Detect which cell encompasses the target text, then output its (x, y) center coordinate. 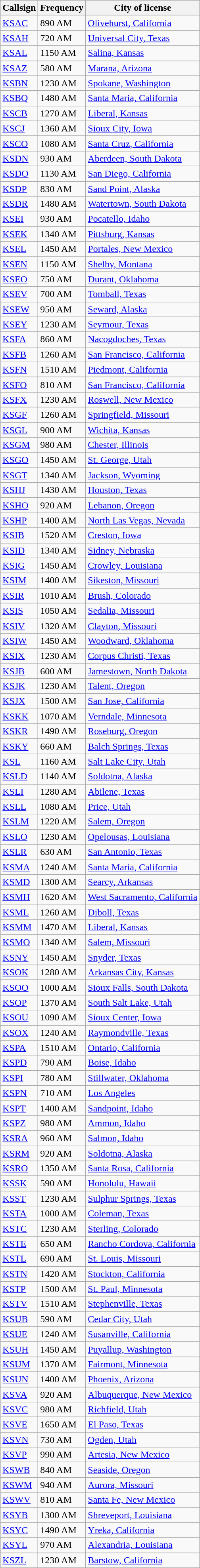
1140 AM (62, 776)
KSJB (19, 671)
Coleman, Texas (143, 1214)
690 AM (62, 1259)
970 AM (62, 1545)
Piedmont, California (143, 369)
KSIS (19, 611)
600 AM (62, 671)
Ontario, California (143, 1048)
KSRM (19, 1153)
Santa Rosa, California (143, 1168)
KSKR (19, 731)
KSOO (19, 988)
El Paso, Texas (143, 1425)
Searcy, Arkansas (143, 882)
1650 AM (62, 1425)
KSPA (19, 1048)
KSBQ (19, 98)
KSFB (19, 354)
KSEN (19, 264)
Nacogdoches, Texas (143, 339)
950 AM (62, 309)
Opelousas, Louisiana (143, 837)
KSMO (19, 942)
KSPI (19, 1078)
1520 AM (62, 535)
Stephenville, Texas (143, 1304)
Lebanon, Oregon (143, 505)
KSVP (19, 1455)
Phoenix, Arizona (143, 1379)
1010 AM (62, 596)
890 AM (62, 23)
Stillwater, Oklahoma (143, 1078)
Arkansas City, Kansas (143, 972)
KSHP (19, 520)
Callsign (19, 8)
KSWM (19, 1485)
KSDN (19, 158)
KSHO (19, 505)
KSEK (19, 234)
580 AM (62, 68)
KSTN (19, 1274)
Yreka, California (143, 1530)
KSIR (19, 596)
KSUM (19, 1364)
1090 AM (62, 1018)
KSLR (19, 852)
North Las Vegas, Nevada (143, 520)
Diboll, Texas (143, 912)
KSAH (19, 38)
Aurora, Missouri (143, 1485)
Fairmont, Minnesota (143, 1364)
St. George, Utah (143, 460)
KSPD (19, 1063)
Boise, Idaho (143, 1063)
Abilene, Texas (143, 792)
Santa Cruz, California (143, 143)
Salt Lake City, Utah (143, 761)
KSSK (19, 1184)
KSAZ (19, 68)
KSMH (19, 897)
KSMM (19, 927)
Crowley, Louisiana (143, 565)
Salmon, Idaho (143, 1138)
KSNY (19, 957)
KSKY (19, 746)
Spokane, Washington (143, 83)
Roseburg, Oregon (143, 731)
1130 AM (62, 173)
San Diego, California (143, 173)
Susanville, California (143, 1334)
KSOP (19, 1003)
KSJX (19, 701)
KSIB (19, 535)
KSCO (19, 143)
West Sacramento, California (143, 897)
KSZL (19, 1560)
KSL (19, 761)
Clayton, Missouri (143, 626)
Salina, Kansas (143, 53)
KSOU (19, 1018)
Durant, Oklahoma (143, 279)
KSTP (19, 1289)
Barstow, California (143, 1560)
KSUH (19, 1349)
KSHJ (19, 490)
Sandpoint, Idaho (143, 1108)
KSUE (19, 1334)
KSWV (19, 1500)
KSGL (19, 430)
KSKK (19, 716)
900 AM (62, 430)
Seaside, Oregon (143, 1470)
1620 AM (62, 897)
Ogden, Utah (143, 1440)
Rancho Cordova, California (143, 1244)
990 AM (62, 1455)
KSFX (19, 400)
Sterling, Colorado (143, 1229)
KSLM (19, 822)
KSWB (19, 1470)
St. Paul, Minnesota (143, 1289)
Sioux City, Iowa (143, 128)
KSFO (19, 384)
San Jose, California (143, 701)
Richfield, Utah (143, 1410)
1350 AM (62, 1168)
Olivehurst, California (143, 23)
Santa Fe, New Mexico (143, 1500)
KSUN (19, 1379)
Stockton, California (143, 1274)
KSDR (19, 204)
Sulphur Springs, Texas (143, 1199)
KSTL (19, 1259)
KSGO (19, 460)
Aberdeen, South Dakota (143, 158)
KSIG (19, 565)
KSIV (19, 626)
Puyallup, Washington (143, 1349)
Watertown, South Dakota (143, 204)
KSTC (19, 1229)
KSLO (19, 837)
780 AM (62, 1078)
Price, Utah (143, 807)
KSIX (19, 656)
KSRO (19, 1168)
KSMA (19, 867)
Springfield, Missouri (143, 415)
Jamestown, North Dakota (143, 671)
Marana, Arizona (143, 68)
Universal City, Texas (143, 38)
Pocatello, Idaho (143, 219)
KSVE (19, 1425)
Cedar City, Utah (143, 1319)
Shelby, Montana (143, 264)
Jackson, Wyoming (143, 475)
City of license (143, 8)
1220 AM (62, 822)
960 AM (62, 1138)
Sioux Falls, South Dakota (143, 988)
Salem, Missouri (143, 942)
KSIM (19, 580)
KSOK (19, 972)
KSFA (19, 339)
KSFN (19, 369)
Sikeston, Missouri (143, 580)
KSLD (19, 776)
1430 AM (62, 490)
790 AM (62, 1063)
1420 AM (62, 1274)
KSPT (19, 1108)
KSID (19, 550)
Pittsburg, Kansas (143, 234)
KSVC (19, 1410)
KSDP (19, 189)
Artesia, New Mexico (143, 1455)
630 AM (62, 852)
650 AM (62, 1244)
KSAC (19, 23)
940 AM (62, 1485)
Talent, Oregon (143, 686)
Frequency (62, 8)
Houston, Texas (143, 490)
KSLI (19, 792)
Raymondville, Texas (143, 1033)
Honolulu, Hawaii (143, 1184)
KSEO (19, 279)
KSYL (19, 1545)
1360 AM (62, 128)
Creston, Iowa (143, 535)
KSAL (19, 53)
Tomball, Texas (143, 294)
KSEL (19, 249)
KSGM (19, 445)
KSMD (19, 882)
KSEV (19, 294)
KSPN (19, 1093)
1270 AM (62, 113)
1470 AM (62, 927)
KSTA (19, 1214)
KSRA (19, 1138)
Chester, Illinois (143, 445)
KSGF (19, 415)
KSYB (19, 1515)
KSDO (19, 173)
1320 AM (62, 626)
KSVA (19, 1394)
KSBN (19, 83)
Wichita, Kansas (143, 430)
860 AM (62, 339)
Roswell, New Mexico (143, 400)
KSPZ (19, 1123)
KSML (19, 912)
KSIW (19, 641)
KSEW (19, 309)
KSVN (19, 1440)
Ammon, Idaho (143, 1123)
Los Angeles (143, 1093)
KSGT (19, 475)
Portales, New Mexico (143, 249)
Snyder, Texas (143, 957)
KSCJ (19, 128)
Salem, Oregon (143, 822)
Sioux Center, Iowa (143, 1018)
660 AM (62, 746)
Corpus Christi, Texas (143, 656)
Seward, Alaska (143, 309)
730 AM (62, 1440)
Woodward, Oklahoma (143, 641)
KSTE (19, 1244)
1160 AM (62, 761)
710 AM (62, 1093)
720 AM (62, 38)
KSLL (19, 807)
Sand Point, Alaska (143, 189)
Verndale, Minnesota (143, 716)
750 AM (62, 279)
Shreveport, Louisiana (143, 1515)
KSYC (19, 1530)
South Salt Lake, Utah (143, 1003)
KSUB (19, 1319)
Albuquerque, New Mexico (143, 1394)
1050 AM (62, 611)
Sedalia, Missouri (143, 611)
KSCB (19, 113)
KSOX (19, 1033)
Alexandria, Louisiana (143, 1545)
1070 AM (62, 716)
Seymour, Texas (143, 324)
KSEI (19, 219)
St. Louis, Missouri (143, 1259)
KSTV (19, 1304)
KSJK (19, 686)
830 AM (62, 189)
San Antonio, Texas (143, 852)
840 AM (62, 1470)
KSST (19, 1199)
Balch Springs, Texas (143, 746)
KSEY (19, 324)
700 AM (62, 294)
Brush, Colorado (143, 596)
Sidney, Nebraska (143, 550)
